Provide the [X, Y] coordinate of the cell's center where the given text is located.  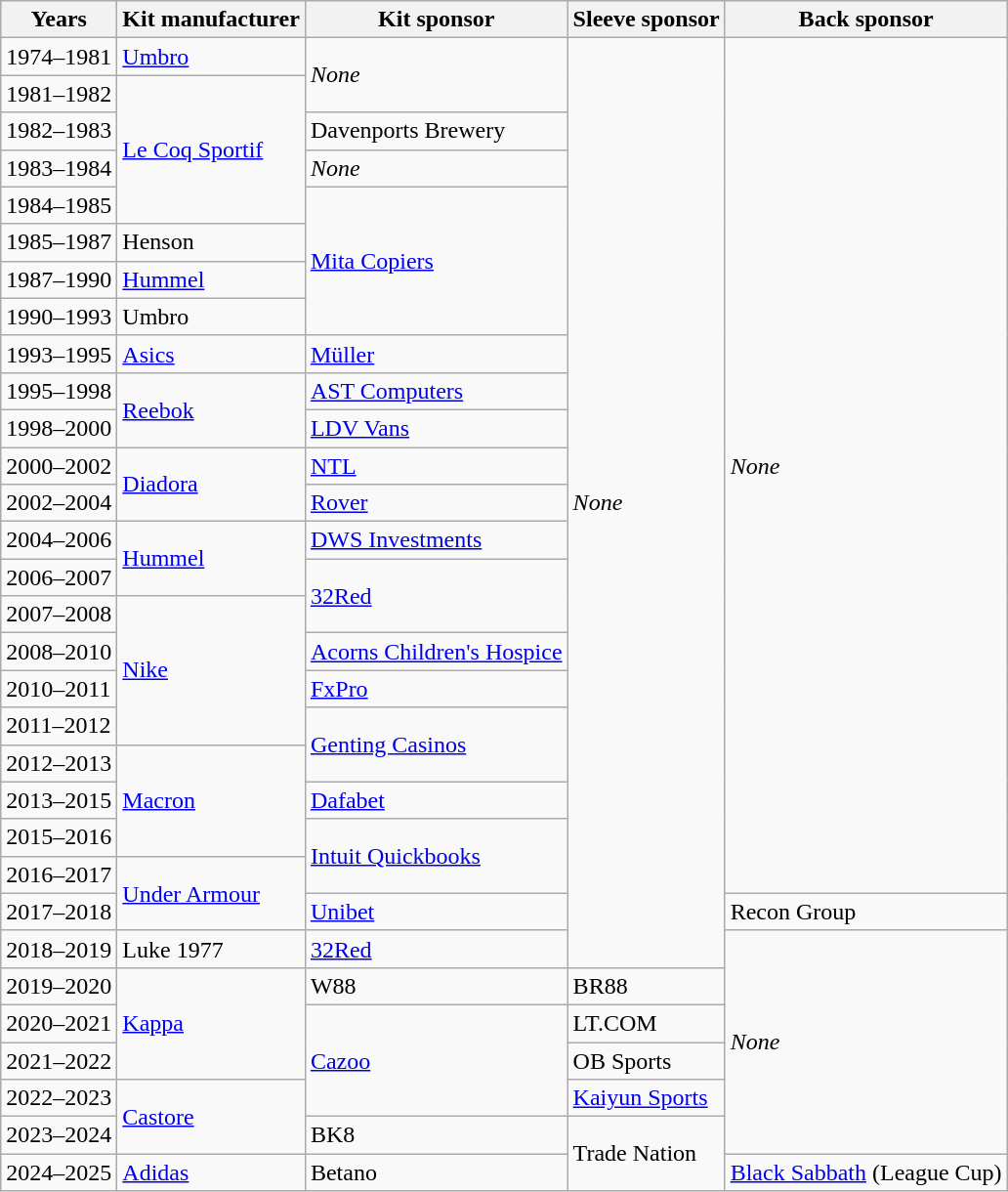
1987–1990 [59, 279]
2010–2011 [59, 689]
2023–2024 [59, 1135]
Trade Nation [647, 1154]
BK8 [436, 1135]
2012–2013 [59, 763]
OB Sports [647, 1060]
Luke 1977 [211, 949]
BR88 [647, 986]
LDV Vans [436, 428]
Adidas [211, 1172]
1990–1993 [59, 317]
Nike [211, 670]
2020–2021 [59, 1023]
1998–2000 [59, 428]
1981–1982 [59, 94]
2011–2012 [59, 726]
1982–1983 [59, 131]
2017–2018 [59, 912]
Years [59, 20]
2007–2008 [59, 615]
Kit sponsor [436, 20]
Le Coq Sportif [211, 149]
2016–2017 [59, 874]
W88 [436, 986]
1995–1998 [59, 391]
2015–2016 [59, 837]
Black Sabbath (League Cup) [865, 1172]
Intuit Quickbooks [436, 856]
Back sponsor [865, 20]
2004–2006 [59, 540]
1974–1981 [59, 57]
Henson [211, 242]
DWS Investments [436, 540]
2022–2023 [59, 1098]
Macron [211, 800]
Genting Casinos [436, 745]
Cazoo [436, 1060]
1983–1984 [59, 168]
2021–2022 [59, 1060]
Reebok [211, 409]
Rover [436, 503]
Kappa [211, 1023]
Asics [211, 354]
Sleeve sponsor [647, 20]
2002–2004 [59, 503]
2000–2002 [59, 466]
1984–1985 [59, 205]
2019–2020 [59, 986]
LT.COM [647, 1023]
Davenports Brewery [436, 131]
1993–1995 [59, 354]
Recon Group [865, 912]
2018–2019 [59, 949]
Acorns Children's Hospice [436, 652]
Castore [211, 1117]
AST Computers [436, 391]
2013–2015 [59, 800]
Mita Copiers [436, 261]
2024–2025 [59, 1172]
FxPro [436, 689]
1985–1987 [59, 242]
Kaiyun Sports [647, 1098]
2008–2010 [59, 652]
Betano [436, 1172]
Müller [436, 354]
2006–2007 [59, 577]
Diadora [211, 485]
Unibet [436, 912]
Dafabet [436, 800]
NTL [436, 466]
Under Armour [211, 893]
Kit manufacturer [211, 20]
